Return (x, y) of the center of cell containing provided text 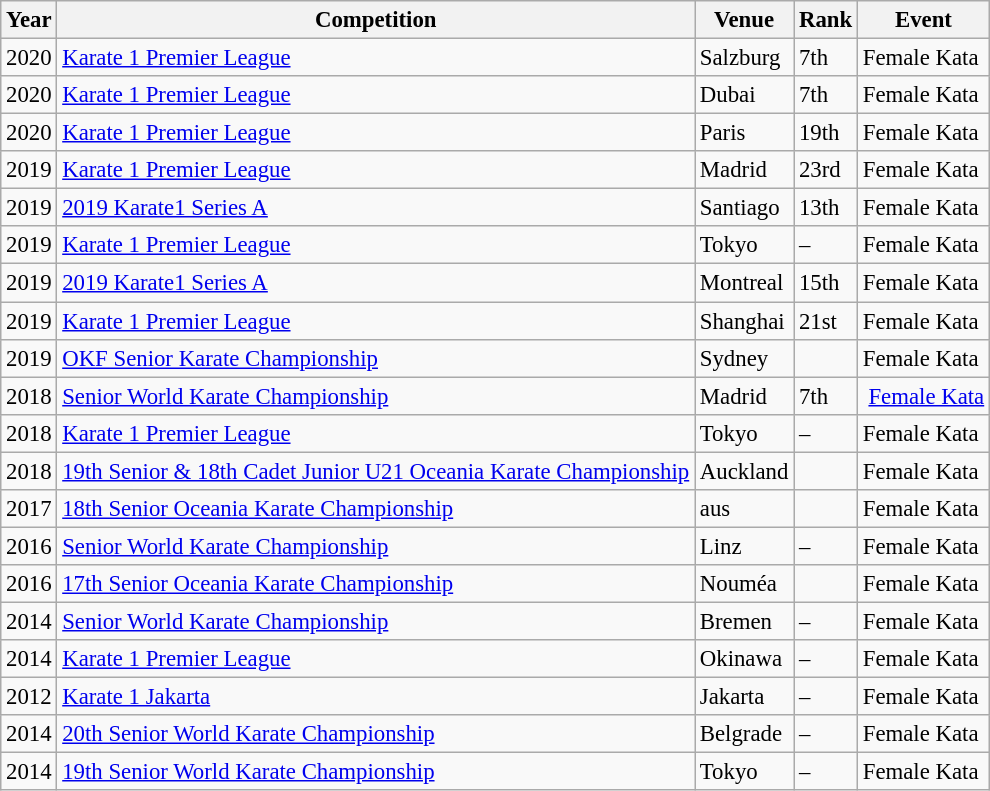
13th (826, 208)
Shanghai (744, 321)
Event (923, 20)
aus (744, 509)
Sydney (744, 358)
21st (826, 321)
Competition (376, 20)
Karate 1 Jakarta (376, 697)
Belgrade (744, 734)
Rank (826, 20)
Bremen (744, 621)
20th Senior World Karate Championship (376, 734)
19th Senior World Karate Championship (376, 772)
Jakarta (744, 697)
Nouméa (744, 584)
OKF Senior Karate Championship (376, 358)
Linz (744, 546)
15th (826, 283)
Santiago (744, 208)
Paris (744, 133)
19th (826, 133)
17th Senior Oceania Karate Championship (376, 584)
2017 (29, 509)
Venue (744, 20)
Salzburg (744, 58)
18th Senior Oceania Karate Championship (376, 509)
Montreal (744, 283)
19th Senior & 18th Cadet Junior U21 Oceania Karate Championship (376, 471)
2012 (29, 697)
23rd (826, 170)
Okinawa (744, 659)
Auckland (744, 471)
Year (29, 20)
Dubai (744, 95)
